Output the [x, y] coordinate of the center of the cell containing the given text.  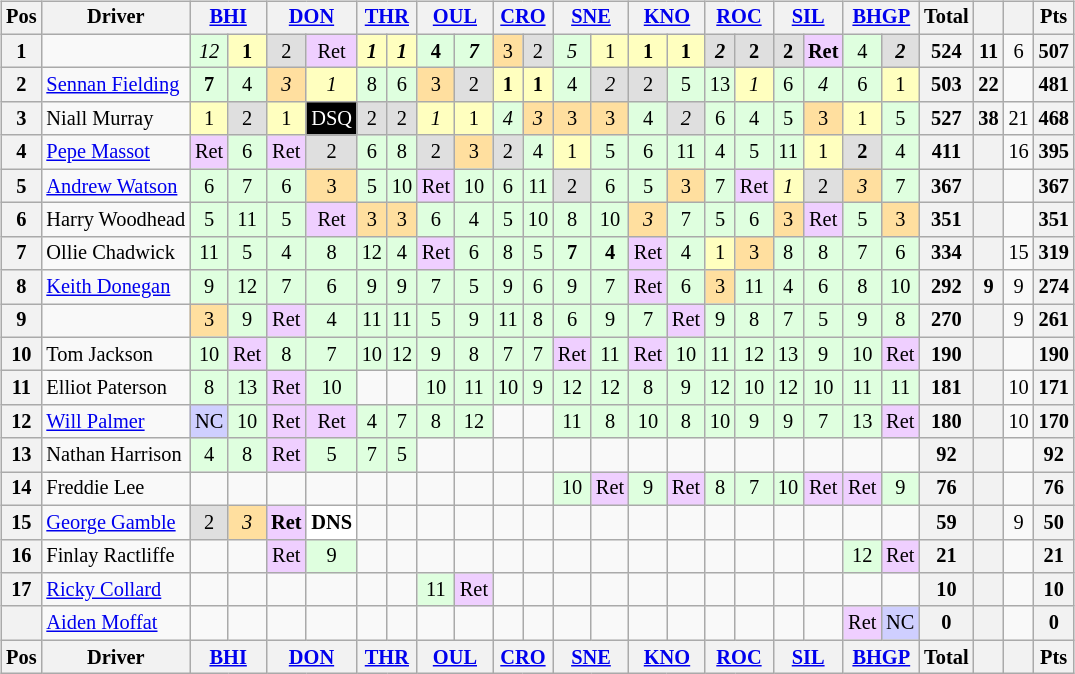
Andrew Watson [116, 186]
50 [1054, 522]
Aiden Moffat [116, 623]
22 [989, 85]
395 [1054, 152]
Niall Murray [116, 119]
292 [946, 287]
319 [1054, 253]
270 [946, 321]
274 [1054, 287]
17 [21, 590]
181 [946, 388]
334 [946, 253]
507 [1054, 51]
Freddie Lee [116, 489]
481 [1054, 85]
Sennan Fielding [116, 85]
DSQ [331, 119]
261 [1054, 321]
411 [946, 152]
38 [989, 119]
Keith Donegan [116, 287]
59 [946, 522]
Ollie Chadwick [116, 253]
170 [1054, 422]
Pepe Massot [116, 152]
Nathan Harrison [116, 455]
171 [1054, 388]
DNS [331, 522]
524 [946, 51]
527 [946, 119]
180 [946, 422]
468 [1054, 119]
Elliot Paterson [116, 388]
503 [946, 85]
Tom Jackson [116, 354]
Finlay Ractliffe [116, 556]
George Gamble [116, 522]
Will Palmer [116, 422]
14 [21, 489]
Ricky Collard [116, 590]
Harry Woodhead [116, 220]
